Output the [X, Y] coordinate of the center of the cell containing the given text.  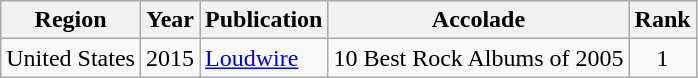
Region [71, 20]
Accolade [478, 20]
United States [71, 58]
1 [662, 58]
10 Best Rock Albums of 2005 [478, 58]
Year [170, 20]
Rank [662, 20]
2015 [170, 58]
Publication [264, 20]
Loudwire [264, 58]
